Pinpoint the cell where the given text exists, returning its [X, Y] midpoint coordinate. 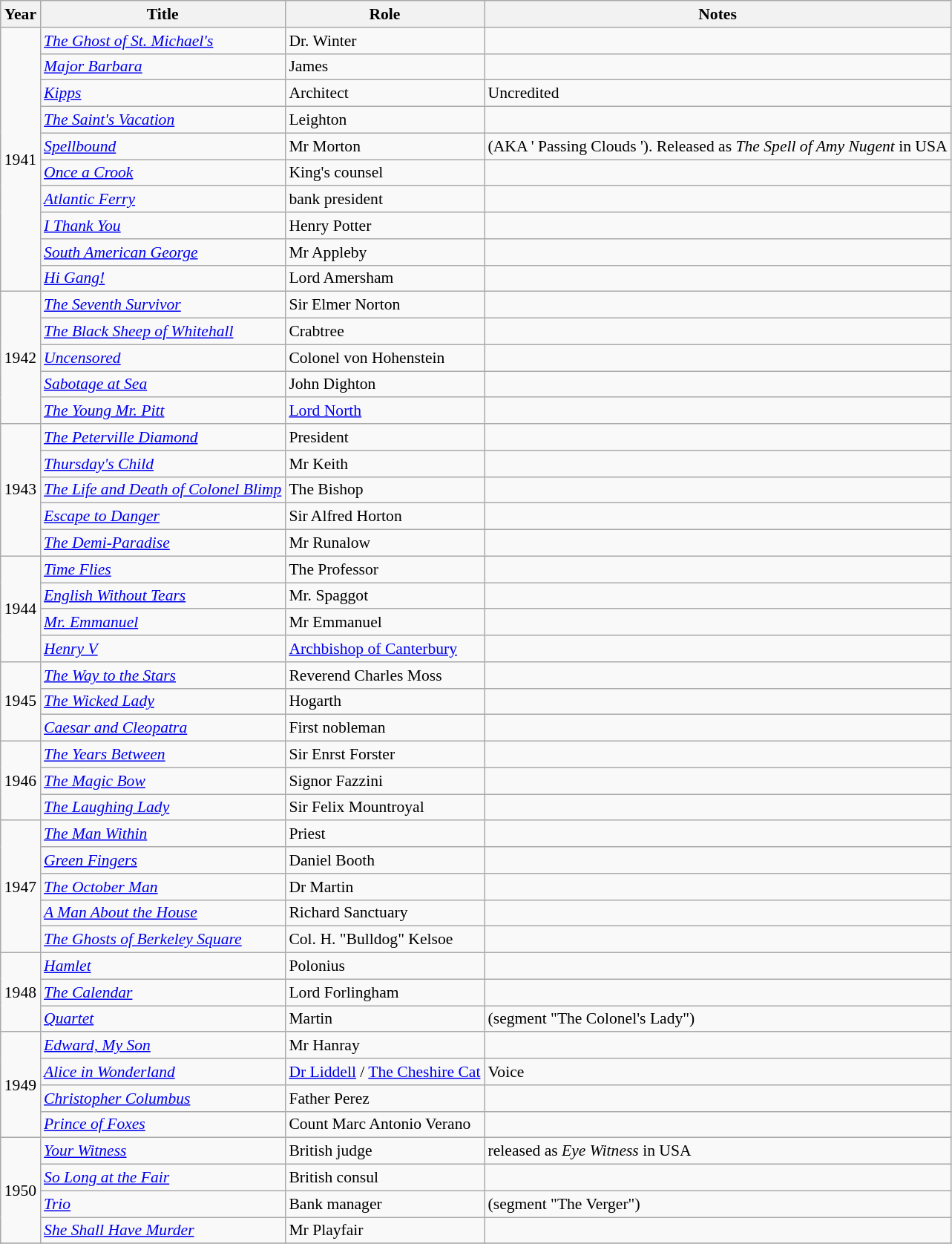
Your Witness [163, 1151]
Once a Crook [163, 173]
Dr Liddell / The Cheshire Cat [384, 1072]
First nobleman [384, 728]
Christopher Columbus [163, 1099]
1941 [21, 160]
(segment "The Colonel's Lady") [717, 1019]
Henry V [163, 649]
The Calendar [163, 992]
Prince of Foxes [163, 1124]
She Shall Have Murder [163, 1231]
The Wicked Lady [163, 701]
1943 [21, 490]
Mr Appleby [384, 252]
1950 [21, 1191]
Role [384, 14]
Year [21, 14]
Lord Forlingham [384, 992]
Hogarth [384, 701]
Mr Emmanuel [384, 623]
Escape to Danger [163, 517]
The Ghosts of Berkeley Square [163, 940]
(segment "The Verger") [717, 1204]
The Seventh Survivor [163, 305]
Mr Keith [384, 464]
Quartet [163, 1019]
Daniel Booth [384, 860]
King's counsel [384, 173]
Crabtree [384, 332]
Priest [384, 834]
Architect [384, 94]
The Years Between [163, 755]
Mr Morton [384, 146]
The Magic Bow [163, 781]
Lord Amersham [384, 278]
English Without Tears [163, 596]
The Ghost of St. Michael's [163, 41]
The Young Mr. Pitt [163, 411]
The Saint's Vacation [163, 120]
Kipps [163, 94]
Edward, My Son [163, 1046]
Richard Sanctuary [384, 913]
Hi Gang! [163, 278]
Time Flies [163, 569]
So Long at the Fair [163, 1178]
Uncensored [163, 358]
Mr Playfair [384, 1231]
The Life and Death of Colonel Blimp [163, 490]
A Man About the House [163, 913]
John Dighton [384, 384]
(AKA ' Passing Clouds '). Released as The Spell of Amy Nugent in USA [717, 146]
1946 [21, 781]
Mr Runalow [384, 543]
Atlantic Ferry [163, 200]
The Laughing Lady [163, 808]
The Man Within [163, 834]
James [384, 67]
President [384, 437]
Sabotage at Sea [163, 384]
Dr. Winter [384, 41]
The Professor [384, 569]
Major Barbara [163, 67]
Martin [384, 1019]
Henry Potter [384, 226]
British consul [384, 1178]
The Way to the Stars [163, 675]
Father Perez [384, 1099]
Mr Hanray [384, 1046]
The Demi-Paradise [163, 543]
Mr. Spaggot [384, 596]
Hamlet [163, 966]
I Thank You [163, 226]
Leighton [384, 120]
Sir Elmer Norton [384, 305]
Notes [717, 14]
Sir Alfred Horton [384, 517]
Polonius [384, 966]
1949 [21, 1085]
Lord North [384, 411]
Colonel von Hohenstein [384, 358]
Count Marc Antonio Verano [384, 1124]
Voice [717, 1072]
bank president [384, 200]
Reverend Charles Moss [384, 675]
Archbishop of Canterbury [384, 649]
1948 [21, 993]
Dr Martin [384, 887]
Alice in Wonderland [163, 1072]
The Bishop [384, 490]
The Peterville Diamond [163, 437]
1942 [21, 358]
Green Fingers [163, 860]
Mr. Emmanuel [163, 623]
South American George [163, 252]
Uncredited [717, 94]
Sir Felix Mountroyal [384, 808]
The October Man [163, 887]
British judge [384, 1151]
Thursday's Child [163, 464]
1944 [21, 609]
The Black Sheep of Whitehall [163, 332]
Bank manager [384, 1204]
Col. H. "Bulldog" Kelsoe [384, 940]
released as Eye Witness in USA [717, 1151]
Title [163, 14]
1945 [21, 702]
Sir Enrst Forster [384, 755]
1947 [21, 887]
Signor Fazzini [384, 781]
Trio [163, 1204]
Spellbound [163, 146]
Caesar and Cleopatra [163, 728]
